Provide the [x, y] coordinate of the cell's center where the given text is located.  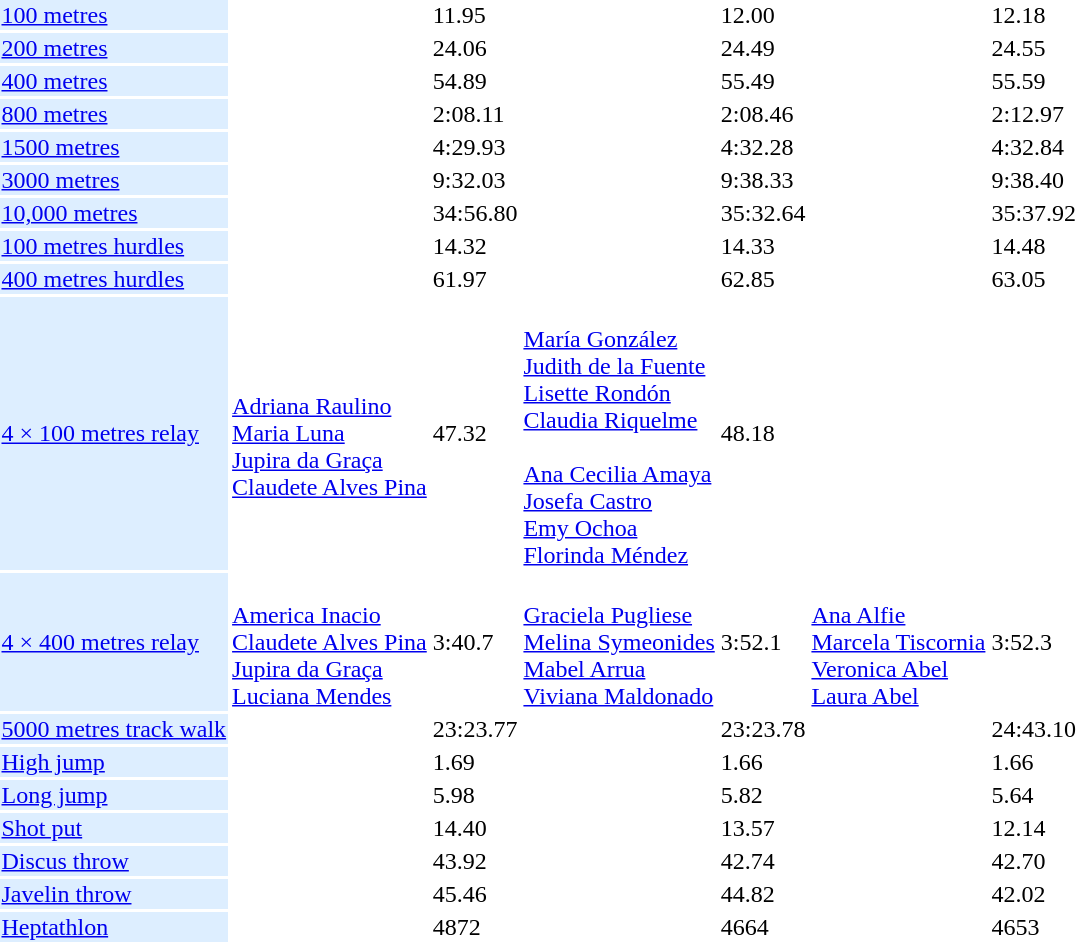
4:32.28 [763, 147]
1500 metres [114, 147]
Ana AlfieMarcela TiscorniaVeronica AbelLaura Abel [898, 642]
62.85 [763, 279]
23:23.78 [763, 729]
47.32 [475, 434]
4664 [763, 927]
11.95 [475, 15]
24.06 [475, 48]
Javelin throw [114, 894]
1.69 [475, 762]
4872 [475, 927]
3:52.1 [763, 642]
María GonzálezJudith de la FuenteLisette RondónClaudia Riquelme Ana Cecilia AmayaJosefa CastroEmy OchoaFlorinda Méndez [619, 434]
100 metres [114, 15]
35:32.64 [763, 213]
200 metres [114, 48]
61.97 [475, 279]
High jump [114, 762]
5.82 [763, 795]
3:40.7 [475, 642]
42.74 [763, 861]
America InacioClaudete Alves PinaJupira da GraçaLuciana Mendes [330, 642]
5.98 [475, 795]
5000 metres track walk [114, 729]
Adriana RaulinoMaria LunaJupira da GraçaClaudete Alves Pina [330, 434]
4:29.93 [475, 147]
48.18 [763, 434]
14.33 [763, 246]
Heptathlon [114, 927]
400 metres [114, 81]
9:32.03 [475, 180]
23:23.77 [475, 729]
14.32 [475, 246]
2:08.11 [475, 114]
12.00 [763, 15]
55.49 [763, 81]
4 × 100 metres relay [114, 434]
24.49 [763, 48]
Discus throw [114, 861]
54.89 [475, 81]
45.46 [475, 894]
9:38.33 [763, 180]
100 metres hurdles [114, 246]
44.82 [763, 894]
13.57 [763, 828]
Graciela PuglieseMelina SymeonidesMabel ArruaViviana Maldonado [619, 642]
Shot put [114, 828]
Long jump [114, 795]
4 × 400 metres relay [114, 642]
14.40 [475, 828]
10,000 metres [114, 213]
34:56.80 [475, 213]
1.66 [763, 762]
800 metres [114, 114]
43.92 [475, 861]
2:08.46 [763, 114]
3000 metres [114, 180]
400 metres hurdles [114, 279]
